Detect which cell encompasses the target text, then output its (X, Y) center coordinate. 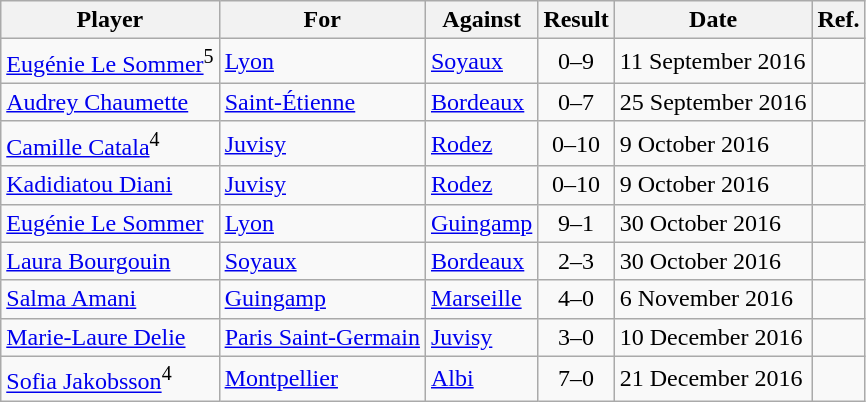
Albi (481, 378)
Eugénie Le Sommer5 (110, 62)
Sofia Jakobsson4 (110, 378)
0–9 (576, 62)
4–0 (576, 299)
Ref. (838, 20)
10 December 2016 (713, 337)
25 September 2016 (713, 102)
Against (481, 20)
Eugénie Le Sommer (110, 223)
11 September 2016 (713, 62)
Result (576, 20)
0–7 (576, 102)
Kadidiatou Diani (110, 185)
Camille Catala4 (110, 144)
3–0 (576, 337)
Salma Amani (110, 299)
6 November 2016 (713, 299)
21 December 2016 (713, 378)
Audrey Chaumette (110, 102)
7–0 (576, 378)
Marseille (481, 299)
Saint-Étienne (322, 102)
Montpellier (322, 378)
9–1 (576, 223)
Paris Saint-Germain (322, 337)
For (322, 20)
Player (110, 20)
2–3 (576, 261)
Date (713, 20)
Laura Bourgouin (110, 261)
Marie-Laure Delie (110, 337)
